Return [x, y] of the center of cell containing provided text 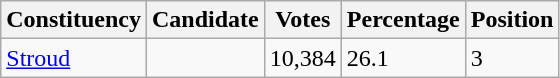
26.1 [403, 58]
Votes [302, 20]
Position [512, 20]
Constituency [74, 20]
Percentage [403, 20]
Candidate [205, 20]
10,384 [302, 58]
3 [512, 58]
Stroud [74, 58]
